Determine the (X, Y) coordinate at the center of the cell enclosing the given text.  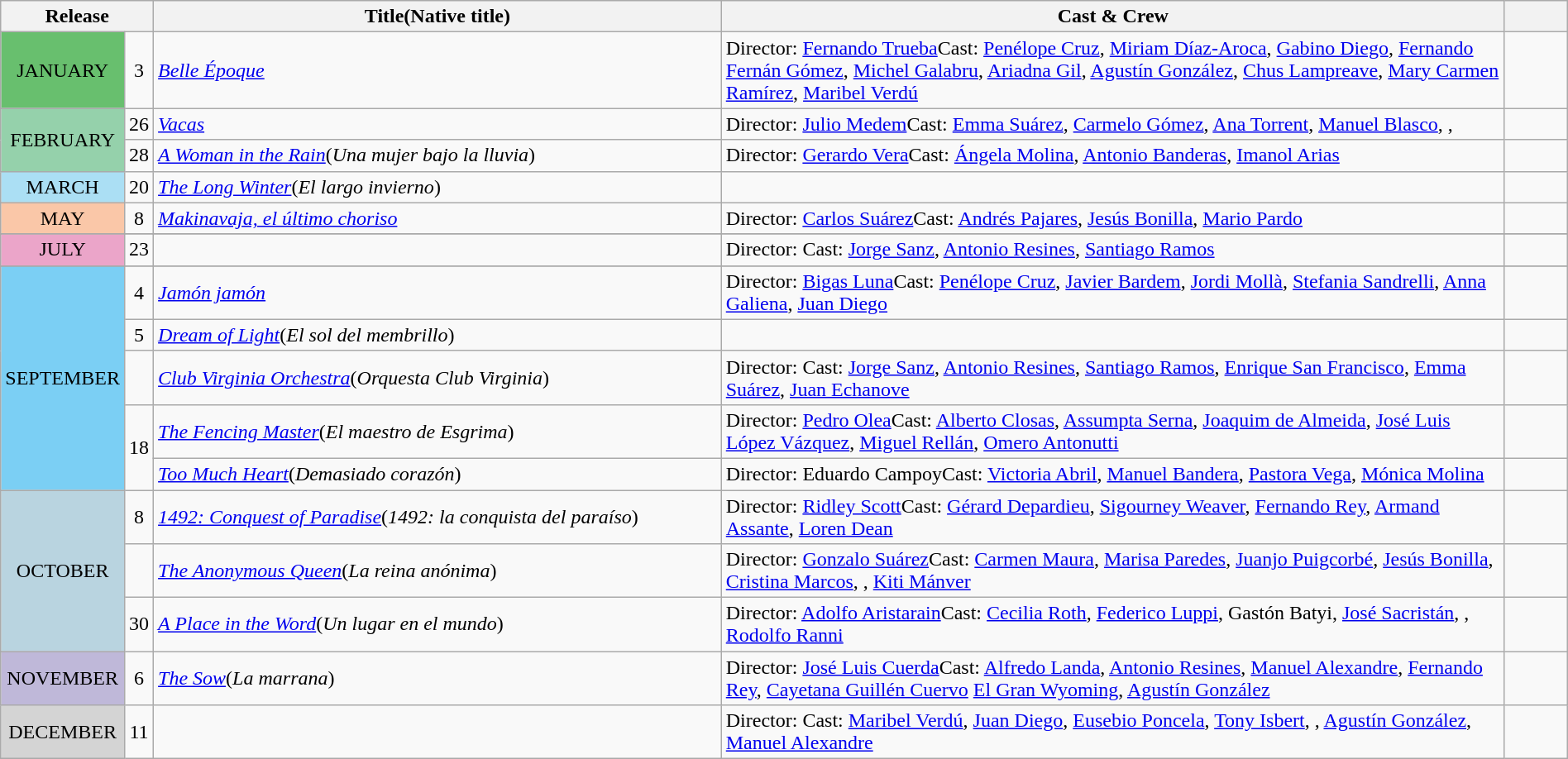
Director: Julio MedemCast: Emma Suárez, Carmelo Gómez, Ana Torrent, Manuel Blasco, , (1113, 124)
Club Virginia Orchestra(Orquesta Club Virginia) (438, 377)
18 (139, 446)
Cast & Crew (1113, 17)
1492: Conquest of Paradise(1492: la conquista del paraíso) (438, 516)
23 (139, 250)
3 (139, 70)
Director: Bigas LunaCast: Penélope Cruz, Javier Bardem, Jordi Mollà, Stefania Sandrelli, Anna Galiena, Juan Diego (1113, 293)
Director: Gonzalo SuárezCast: Carmen Maura, Marisa Paredes, Juanjo Puigcorbé, Jesús Bonilla, Cristina Marcos, , Kiti Mánver (1113, 570)
JANUARY (63, 70)
28 (139, 155)
Director: Cast: Jorge Sanz, Antonio Resines, Santiago Ramos (1113, 250)
NOVEMBER (63, 678)
JULY (63, 250)
MARCH (63, 187)
DECEMBER (63, 733)
Director: Ridley ScottCast: Gérard Depardieu, Sigourney Weaver, Fernando Rey, Armand Assante, Loren Dean (1113, 516)
20 (139, 187)
Director: Adolfo AristarainCast: Cecilia Roth, Federico Luppi, Gastón Batyi, José Sacristán, , Rodolfo Ranni (1113, 625)
11 (139, 733)
30 (139, 625)
OCTOBER (63, 570)
Director: Eduardo CampoyCast: Victoria Abril, Manuel Bandera, Pastora Vega, Mónica Molina (1113, 474)
Release (78, 17)
Director: Gerardo VeraCast: Ángela Molina, Antonio Banderas, Imanol Arias (1113, 155)
Director: Pedro OleaCast: Alberto Closas, Assumpta Serna, Joaquim de Almeida, José Luis López Vázquez, Miguel Rellán, Omero Antonutti (1113, 432)
The Anonymous Queen(La reina anónima) (438, 570)
A Place in the Word(Un lugar en el mundo) (438, 625)
Too Much Heart(Demasiado corazón) (438, 474)
Title(Native title) (438, 17)
Belle Époque (438, 70)
A Woman in the Rain(Una mujer bajo la lluvia) (438, 155)
6 (139, 678)
The Long Winter(El largo invierno) (438, 187)
Jamón jamón (438, 293)
Director: Cast: Jorge Sanz, Antonio Resines, Santiago Ramos, Enrique San Francisco, Emma Suárez, Juan Echanove (1113, 377)
The Sow(La marrana) (438, 678)
Director: Cast: Maribel Verdú, Juan Diego, Eusebio Poncela, Tony Isbert, , Agustín González, Manuel Alexandre (1113, 733)
Dream of Light(El sol del membrillo) (438, 335)
MAY (63, 218)
Makinavaja, el último choriso (438, 218)
The Fencing Master(El maestro de Esgrima) (438, 432)
Director: Carlos SuárezCast: Andrés Pajares, Jesús Bonilla, Mario Pardo (1113, 218)
Vacas (438, 124)
4 (139, 293)
FEBRUARY (63, 140)
5 (139, 335)
26 (139, 124)
SEPTEMBER (63, 377)
